From the cell containing the given text, extract its center point as [X, Y] coordinate. 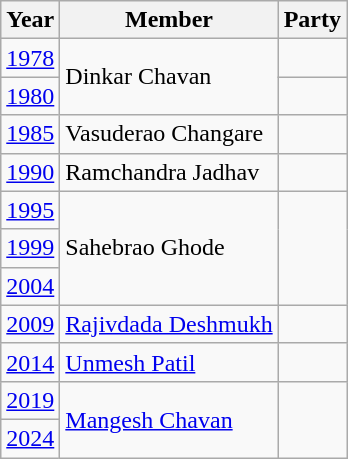
1978 [30, 58]
2024 [30, 438]
1980 [30, 96]
2019 [30, 400]
1999 [30, 248]
Sahebrao Ghode [169, 248]
Ramchandra Jadhav [169, 172]
1985 [30, 134]
Year [30, 20]
1990 [30, 172]
Party [312, 20]
Unmesh Patil [169, 362]
1995 [30, 210]
2014 [30, 362]
Mangesh Chavan [169, 419]
2004 [30, 286]
Dinkar Chavan [169, 77]
Rajivdada Deshmukh [169, 324]
2009 [30, 324]
Member [169, 20]
Vasuderao Changare [169, 134]
